Scan for the cell matching the given text and deliver its (x, y) coordinate at center. 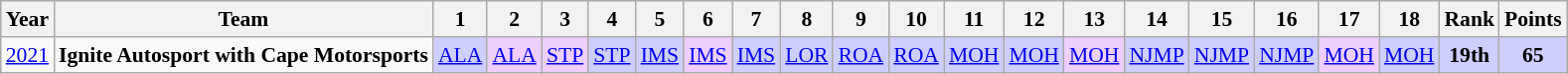
2 (514, 19)
10 (916, 19)
7 (757, 19)
3 (564, 19)
Rank (1469, 19)
4 (612, 19)
9 (861, 19)
Points (1533, 19)
16 (1286, 19)
Team (243, 19)
19th (1469, 55)
11 (974, 19)
12 (1033, 19)
14 (1157, 19)
15 (1222, 19)
8 (807, 19)
Year (28, 19)
6 (707, 19)
1 (460, 19)
2021 (28, 55)
5 (660, 19)
13 (1095, 19)
Ignite Autosport with Cape Motorsports (243, 55)
17 (1349, 19)
LOR (807, 55)
18 (1409, 19)
65 (1533, 55)
